From the cell containing the given text, extract its center point as (X, Y) coordinate. 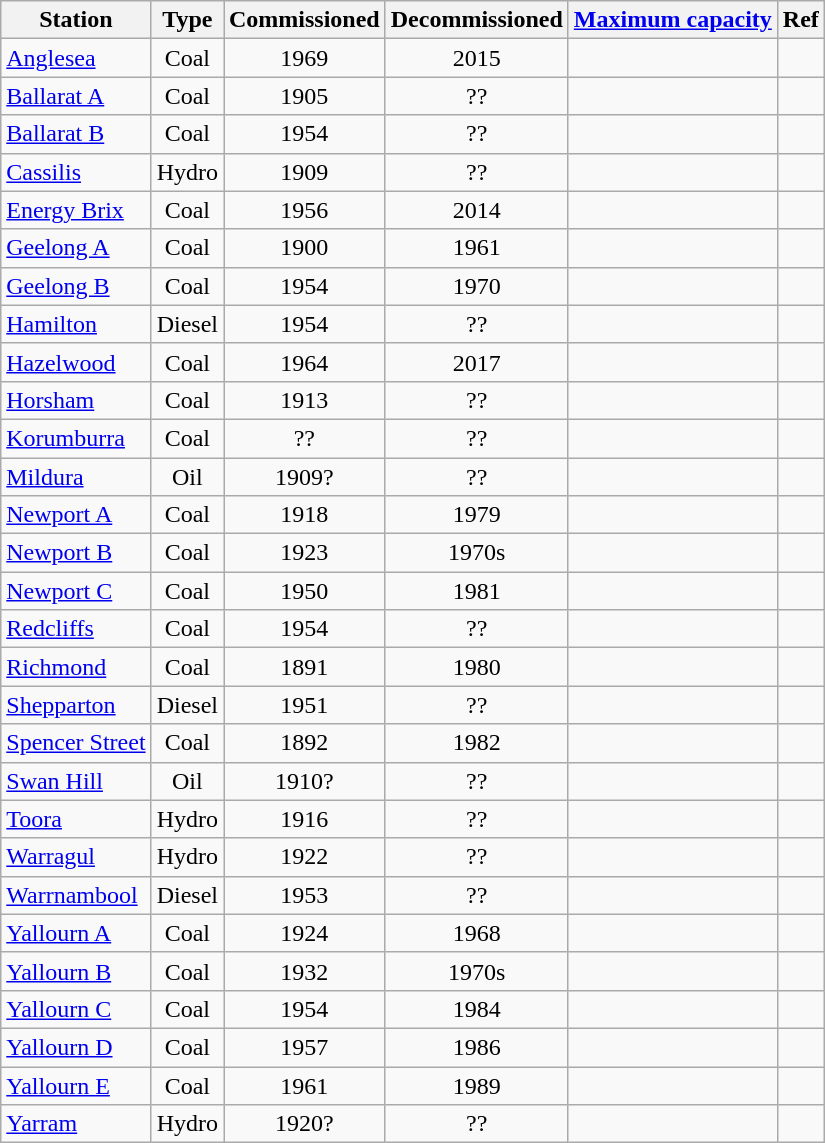
Warragul (76, 857)
Hamilton (76, 324)
1909 (305, 172)
Commissioned (305, 20)
1918 (305, 515)
1957 (305, 1047)
1924 (305, 933)
Geelong A (76, 248)
1913 (305, 400)
Energy Brix (76, 210)
1892 (305, 743)
Yallourn E (76, 1085)
Maximum capacity (672, 20)
1891 (305, 667)
1981 (476, 591)
1956 (305, 210)
1916 (305, 819)
Newport A (76, 515)
1968 (476, 933)
1970 (476, 286)
1923 (305, 553)
Yallourn D (76, 1047)
1909? (305, 477)
Geelong B (76, 286)
Yallourn A (76, 933)
Warrnambool (76, 895)
1922 (305, 857)
Type (187, 20)
Hazelwood (76, 362)
2015 (476, 58)
1969 (305, 58)
Shepparton (76, 705)
1905 (305, 96)
Toora (76, 819)
Korumburra (76, 438)
Anglesea (76, 58)
Ballarat B (76, 134)
Ballarat A (76, 96)
Yallourn C (76, 1009)
1950 (305, 591)
Swan Hill (76, 781)
Redcliffs (76, 629)
1932 (305, 971)
1986 (476, 1047)
2017 (476, 362)
Horsham (76, 400)
Cassilis (76, 172)
1989 (476, 1085)
Spencer Street (76, 743)
1979 (476, 515)
Newport B (76, 553)
2014 (476, 210)
1951 (305, 705)
Yallourn B (76, 971)
1953 (305, 895)
Yarram (76, 1124)
1900 (305, 248)
Ref (800, 20)
1920? (305, 1124)
Decommissioned (476, 20)
1980 (476, 667)
1984 (476, 1009)
Station (76, 20)
1964 (305, 362)
1910? (305, 781)
Newport C (76, 591)
Richmond (76, 667)
Mildura (76, 477)
1982 (476, 743)
